Provide the [X, Y] coordinate of the cell's center where the given text is located.  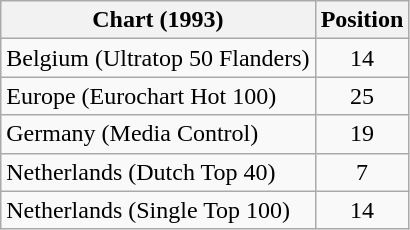
Netherlands (Dutch Top 40) [158, 172]
Chart (1993) [158, 20]
25 [362, 96]
7 [362, 172]
Europe (Eurochart Hot 100) [158, 96]
Belgium (Ultratop 50 Flanders) [158, 58]
Germany (Media Control) [158, 134]
19 [362, 134]
Position [362, 20]
Netherlands (Single Top 100) [158, 210]
